Scan for the cell matching the given text and deliver its [x, y] coordinate at center. 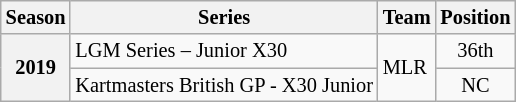
MLR [407, 68]
LGM Series – Junior X30 [224, 51]
NC [475, 85]
Position [475, 17]
36th [475, 51]
Season [36, 17]
Kartmasters British GP - X30 Junior [224, 85]
Series [224, 17]
2019 [36, 68]
Team [407, 17]
